Return [X, Y] of the center of cell containing provided text 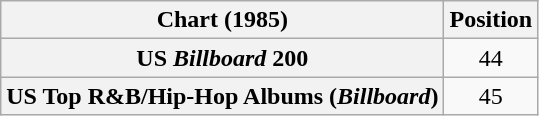
US Billboard 200 [222, 58]
US Top R&B/Hip-Hop Albums (Billboard) [222, 96]
Chart (1985) [222, 20]
44 [491, 58]
Position [491, 20]
45 [491, 96]
